For the text-containing cell, return its midpoint in (X, Y) coordinate format. 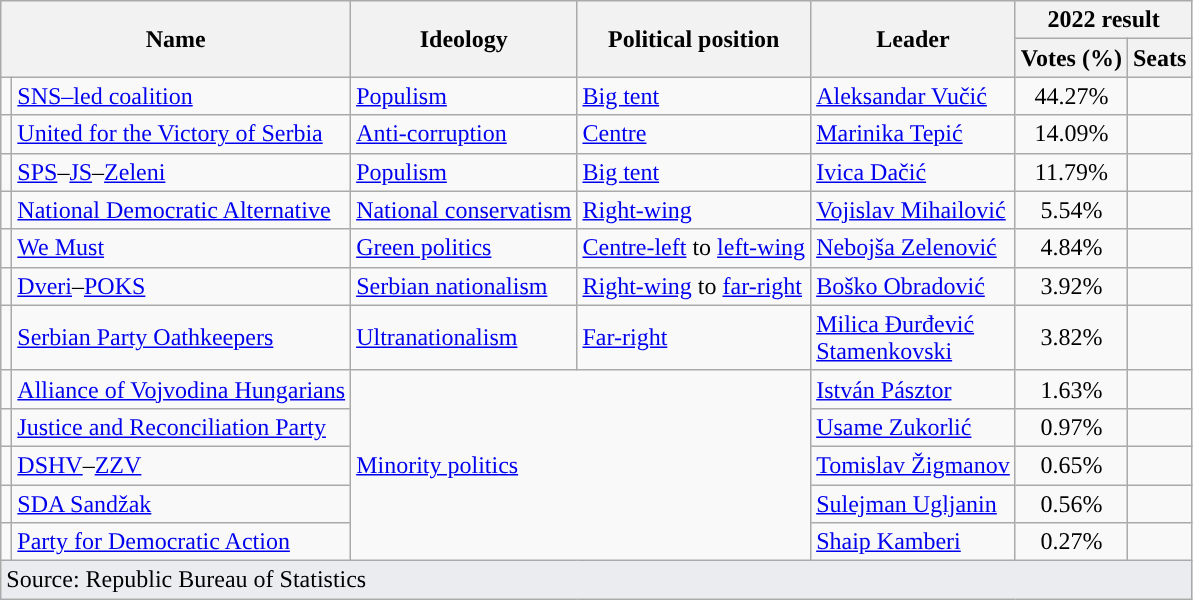
Green politics (464, 248)
Centre (694, 134)
Ivica Dačić (914, 172)
Sulejman Ugljanin (914, 503)
0.65% (1071, 465)
National Democratic Alternative (182, 210)
5.54% (1071, 210)
Leader (914, 39)
Votes (%) (1071, 58)
Aleksandar Vučić (914, 96)
44.27% (1071, 96)
SNS–led coalition (182, 96)
Name (176, 39)
Boško Obradović (914, 286)
Seats (1159, 58)
4.84% (1071, 248)
Minority politics (581, 465)
0.97% (1071, 427)
Vojislav Mihailović (914, 210)
Milica ĐurđevićStamenkovski (914, 338)
Nebojša Zelenović (914, 248)
Serbian Party Oathkeepers (182, 338)
0.56% (1071, 503)
Anti-corruption (464, 134)
2022 result (1104, 20)
Far-right (694, 338)
Party for Democratic Action (182, 542)
István Pásztor (914, 389)
Tomislav Žigmanov (914, 465)
Right-wing (694, 210)
DSHV–ZZV (182, 465)
Political position (694, 39)
3.82% (1071, 338)
Alliance of Vojvodina Hungarians (182, 389)
Marinika Tepić (914, 134)
0.27% (1071, 542)
11.79% (1071, 172)
Source: Republic Bureau of Statistics (596, 580)
SDA Sandžak (182, 503)
Serbian nationalism (464, 286)
Centre-left to left-wing (694, 248)
United for the Victory of Serbia (182, 134)
We Must (182, 248)
14.09% (1071, 134)
Dveri–POKS (182, 286)
Usame Zukorlić (914, 427)
1.63% (1071, 389)
Justice and Reconciliation Party (182, 427)
3.92% (1071, 286)
SPS–JS–Zeleni (182, 172)
National conservatism (464, 210)
Ideology (464, 39)
Right-wing to far-right (694, 286)
Shaip Kamberi (914, 542)
Ultranationalism (464, 338)
